Capture the cell that displays the provided text and extract its (X, Y) central coordinate. 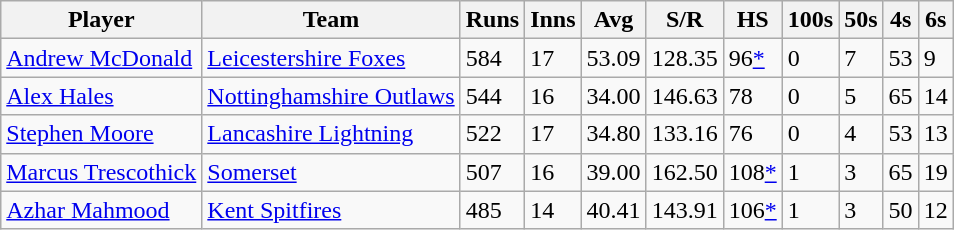
522 (492, 134)
Lancashire Lightning (331, 134)
96* (752, 58)
584 (492, 58)
4s (900, 20)
Team (331, 20)
13 (936, 134)
76 (752, 134)
Marcus Trescothick (102, 172)
34.80 (614, 134)
507 (492, 172)
34.00 (614, 96)
78 (752, 96)
40.41 (614, 210)
Kent Spitfires (331, 210)
544 (492, 96)
HS (752, 20)
146.63 (684, 96)
Azhar Mahmood (102, 210)
Inns (553, 20)
9 (936, 58)
Somerset (331, 172)
53.09 (614, 58)
162.50 (684, 172)
19 (936, 172)
485 (492, 210)
50 (900, 210)
4 (861, 134)
12 (936, 210)
108* (752, 172)
Runs (492, 20)
Player (102, 20)
133.16 (684, 134)
100s (810, 20)
Nottinghamshire Outlaws (331, 96)
Alex Hales (102, 96)
Stephen Moore (102, 134)
143.91 (684, 210)
7 (861, 58)
39.00 (614, 172)
S/R (684, 20)
50s (861, 20)
Avg (614, 20)
Leicestershire Foxes (331, 58)
Andrew McDonald (102, 58)
6s (936, 20)
106* (752, 210)
5 (861, 96)
128.35 (684, 58)
